Detect which cell encompasses the target text, then output its (X, Y) center coordinate. 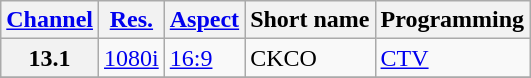
Short name (310, 20)
Channel (50, 20)
16:9 (204, 58)
Res. (132, 20)
CKCO (310, 58)
CTV (452, 58)
1080i (132, 58)
13.1 (50, 58)
Programming (452, 20)
Aspect (204, 20)
